Search for the cell housing the specified text and yield its (X, Y) center coordinate. 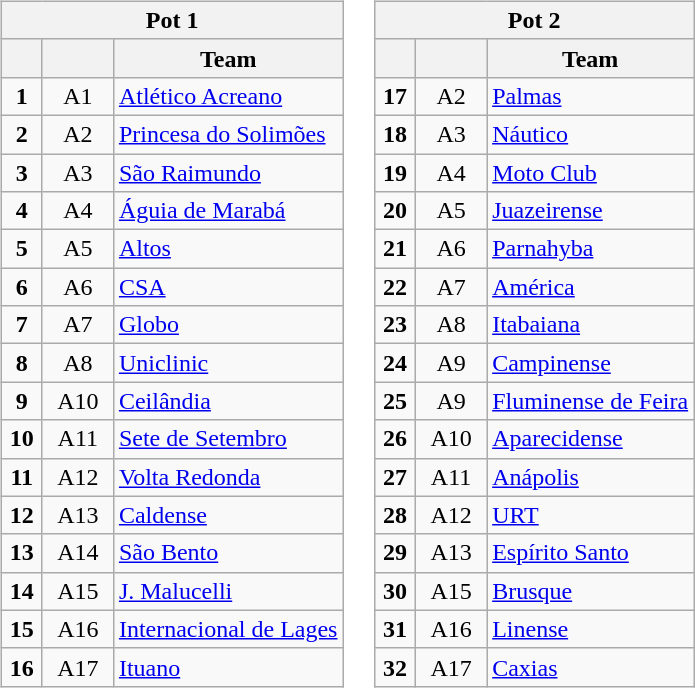
21 (394, 249)
Princesa do Solimões (228, 134)
12 (22, 515)
Brusque (590, 591)
Internacional de Lages (228, 629)
Linense (590, 629)
5 (22, 249)
Espírito Santo (590, 553)
Náutico (590, 134)
4 (22, 211)
19 (394, 173)
Campinense (590, 363)
Itabaiana (590, 325)
J. Malucelli (228, 591)
8 (22, 363)
São Raimundo (228, 173)
Ituano (228, 667)
São Bento (228, 553)
14 (22, 591)
Moto Club (590, 173)
Uniclinic (228, 363)
20 (394, 211)
1 (22, 96)
17 (394, 96)
27 (394, 477)
6 (22, 287)
23 (394, 325)
Volta Redonda (228, 477)
A14 (78, 553)
A1 (78, 96)
22 (394, 287)
11 (22, 477)
9 (22, 401)
7 (22, 325)
Pot 1 (172, 20)
3 (22, 173)
28 (394, 515)
Pot 2 (534, 20)
18 (394, 134)
Águia de Marabá (228, 211)
Sete de Setembro (228, 439)
Globo (228, 325)
2 (22, 134)
Juazeirense (590, 211)
Caldense (228, 515)
13 (22, 553)
Atlético Acreano (228, 96)
10 (22, 439)
24 (394, 363)
Altos (228, 249)
Parnahyba (590, 249)
Fluminense de Feira (590, 401)
31 (394, 629)
CSA (228, 287)
25 (394, 401)
16 (22, 667)
Anápolis (590, 477)
30 (394, 591)
Caxias (590, 667)
Ceilândia (228, 401)
15 (22, 629)
Palmas (590, 96)
26 (394, 439)
Aparecidense (590, 439)
29 (394, 553)
32 (394, 667)
URT (590, 515)
América (590, 287)
